Capture the cell that displays the provided text and extract its (X, Y) central coordinate. 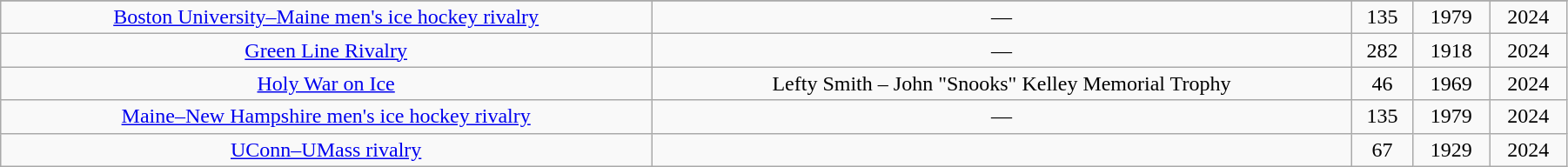
Lefty Smith – John "Snooks" Kelley Memorial Trophy (1002, 83)
282 (1382, 50)
67 (1382, 150)
46 (1382, 83)
1918 (1451, 50)
UConn–UMass rivalry (326, 150)
Boston University–Maine men's ice hockey rivalry (326, 17)
Green Line Rivalry (326, 50)
Maine–New Hampshire men's ice hockey rivalry (326, 117)
1929 (1451, 150)
Holy War on Ice (326, 83)
1969 (1451, 83)
